From the cell containing the given text, extract its center point as [X, Y] coordinate. 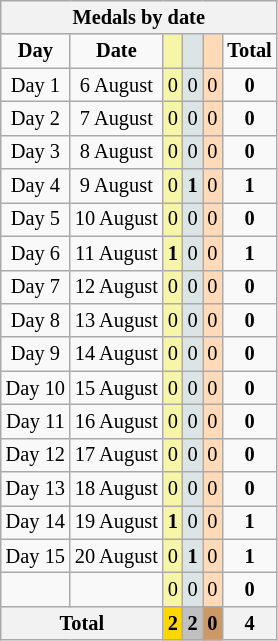
Day 7 [36, 287]
11 August [116, 253]
Day 2 [36, 118]
Day 15 [36, 556]
10 August [116, 219]
Day [36, 51]
12 August [116, 287]
4 [249, 623]
Day 3 [36, 152]
16 August [116, 421]
17 August [116, 455]
Day 4 [36, 186]
Day 10 [36, 388]
7 August [116, 118]
15 August [116, 388]
14 August [116, 354]
Day 1 [36, 85]
20 August [116, 556]
Day 8 [36, 320]
9 August [116, 186]
13 August [116, 320]
6 August [116, 85]
Day 9 [36, 354]
8 August [116, 152]
Date [116, 51]
19 August [116, 522]
Day 11 [36, 421]
Day 14 [36, 522]
Day 13 [36, 489]
Day 12 [36, 455]
18 August [116, 489]
Day 6 [36, 253]
Medals by date [139, 17]
Day 5 [36, 219]
